Return (x, y) of the center of cell containing provided text 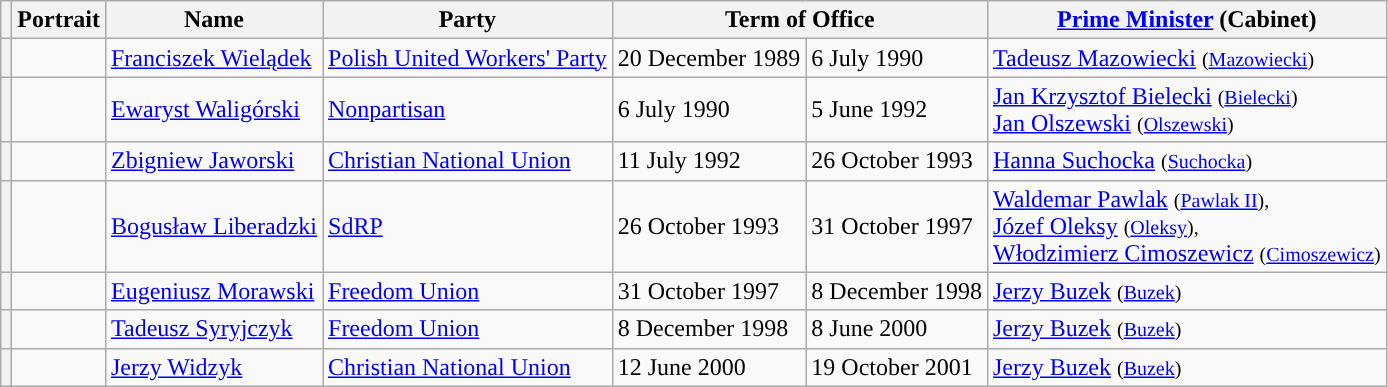
Ewaryst Waligórski (214, 110)
Eugeniusz Morawski (214, 291)
8 June 2000 (897, 329)
Franciszek Wielądek (214, 58)
Name (214, 20)
19 October 2001 (897, 367)
Portrait (59, 20)
Prime Minister (Cabinet) (1186, 20)
Nonpartisan (467, 110)
Polish United Workers' Party (467, 58)
Tadeusz Syryjczyk (214, 329)
11 July 1992 (709, 161)
Term of Office (800, 20)
Tadeusz Mazowiecki (Mazowiecki) (1186, 58)
Waldemar Pawlak (Pawlak II),Józef Oleksy (Oleksy),Włodzimierz Cimoszewicz (Cimoszewicz) (1186, 226)
20 December 1989 (709, 58)
Jan Krzysztof Bielecki (Bielecki)Jan Olszewski (Olszewski) (1186, 110)
12 June 2000 (709, 367)
Jerzy Widzyk (214, 367)
Zbigniew Jaworski (214, 161)
Hanna Suchocka (Suchocka) (1186, 161)
Bogusław Liberadzki (214, 226)
Party (467, 20)
5 June 1992 (897, 110)
SdRP (467, 226)
